Output the [x, y] coordinate of the center of the cell containing the given text.  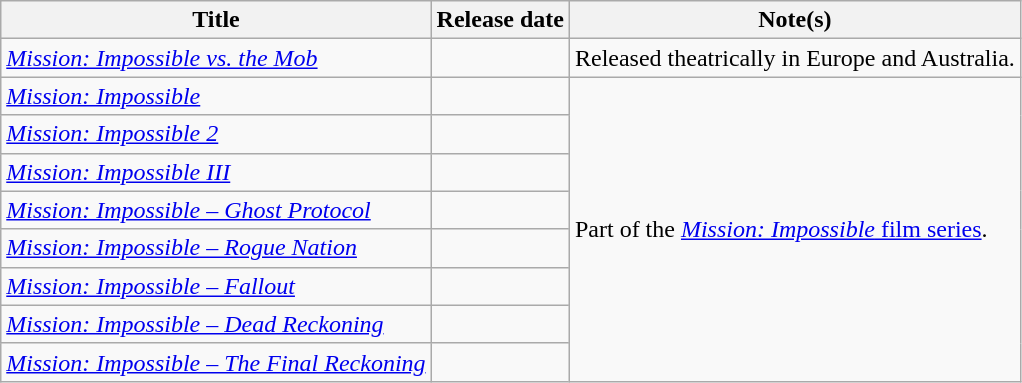
Released theatrically in Europe and Australia. [794, 58]
Mission: Impossible – The Final Reckoning [216, 362]
Part of the Mission: Impossible film series. [794, 229]
Mission: Impossible III [216, 172]
Mission: Impossible vs. the Mob [216, 58]
Mission: Impossible 2 [216, 134]
Mission: Impossible – Dead Reckoning [216, 324]
Release date [500, 20]
Mission: Impossible – Fallout [216, 286]
Note(s) [794, 20]
Mission: Impossible – Rogue Nation [216, 248]
Mission: Impossible – Ghost Protocol [216, 210]
Title [216, 20]
Mission: Impossible [216, 96]
